Search for the cell housing the specified text and yield its [X, Y] center coordinate. 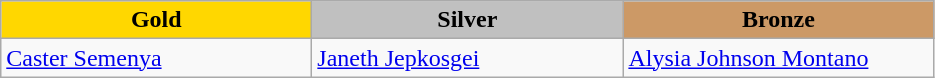
Gold [156, 20]
Alysia Johnson Montano [778, 58]
Silver [468, 20]
Caster Semenya [156, 58]
Janeth Jepkosgei [468, 58]
Bronze [778, 20]
